Locate the cell with the specified text and output its [X, Y] center coordinate. 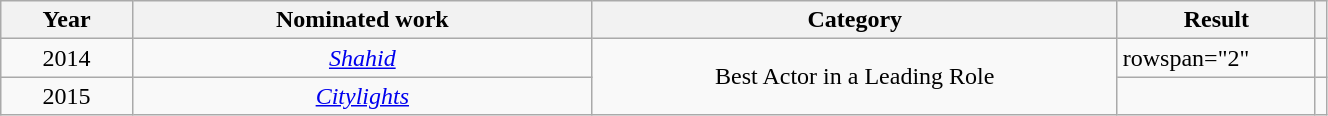
Nominated work [362, 20]
Shahid [362, 58]
2014 [67, 58]
Result [1216, 20]
Citylights [362, 96]
Best Actor in a Leading Role [854, 77]
rowspan="2" [1216, 58]
Year [67, 20]
2015 [67, 96]
Category [854, 20]
